Extract the [x, y] coordinate from the center of the cell holding the provided text.  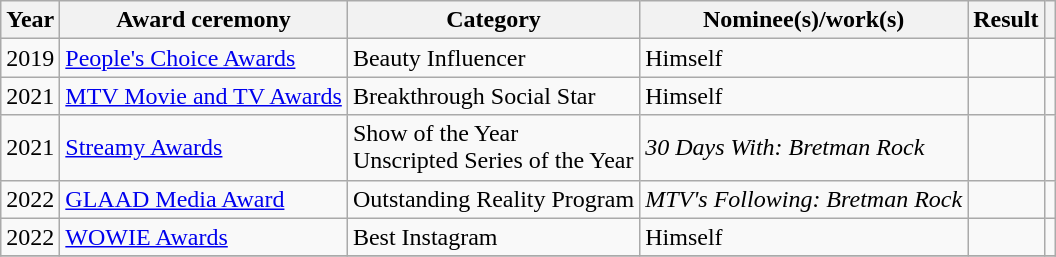
30 Days With: Bretman Rock [804, 148]
Beauty Influencer [493, 58]
Award ceremony [204, 20]
WOWIE Awards [204, 237]
Result [1006, 20]
Year [30, 20]
Breakthrough Social Star [493, 96]
2019 [30, 58]
Streamy Awards [204, 148]
Best Instagram [493, 237]
MTV Movie and TV Awards [204, 96]
People's Choice Awards [204, 58]
Outstanding Reality Program [493, 199]
GLAAD Media Award [204, 199]
Show of the YearUnscripted Series of the Year [493, 148]
MTV's Following: Bretman Rock [804, 199]
Nominee(s)/work(s) [804, 20]
Category [493, 20]
